Identify which cell holds the provided text, then report its [x, y] central coordinate. 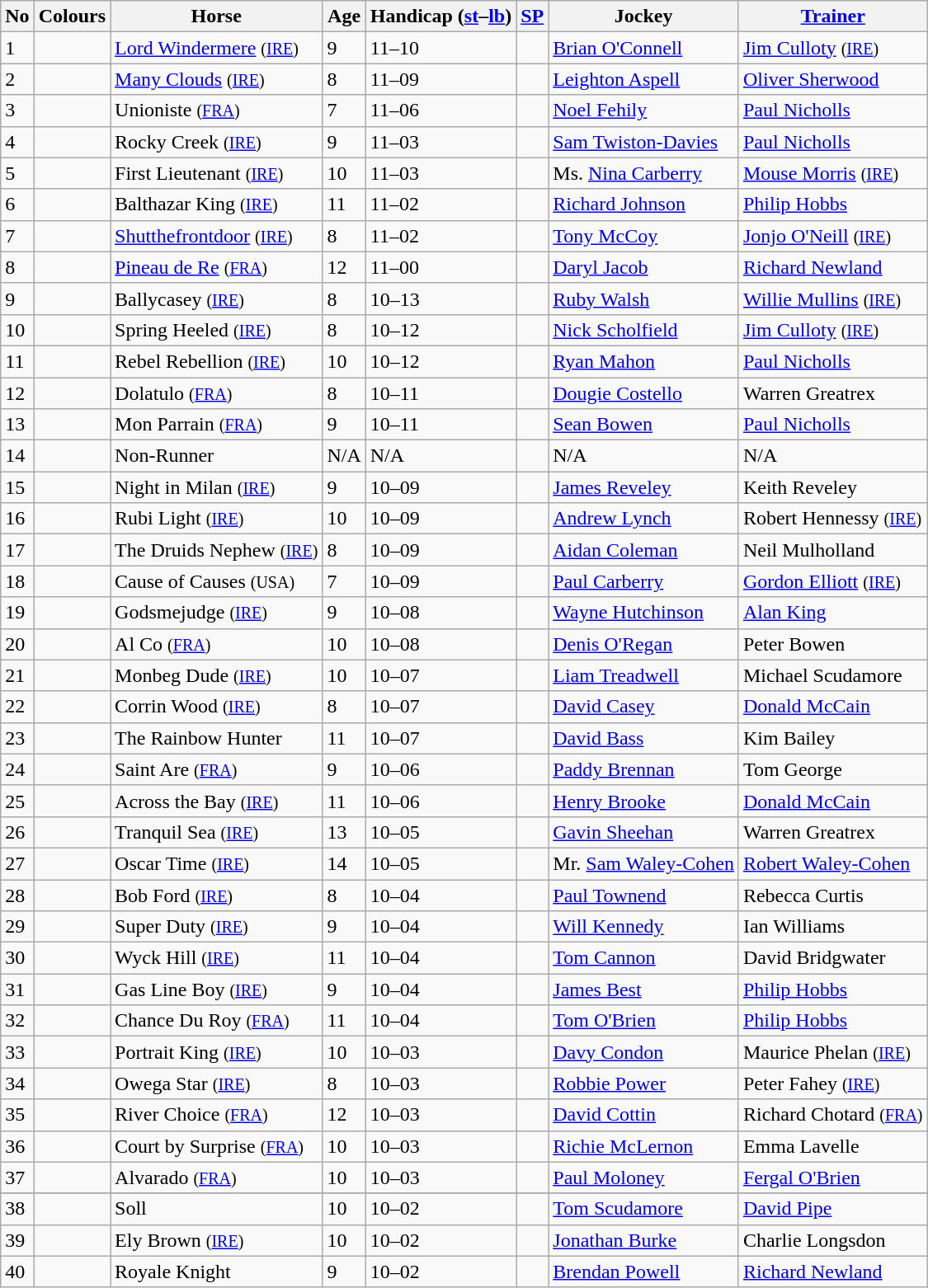
24 [17, 769]
Brendan Powell [643, 1272]
15 [17, 487]
Emma Lavelle [833, 1146]
James Reveley [643, 487]
2 [17, 79]
Leighton Aspell [643, 79]
Michael Scudamore [833, 675]
Sam Twiston-Davies [643, 142]
29 [17, 927]
30 [17, 958]
Portrait King (IRE) [216, 1052]
No [17, 16]
18 [17, 581]
Monbeg Dude (IRE) [216, 675]
Cause of Causes (USA) [216, 581]
3 [17, 110]
Mouse Morris (IRE) [833, 173]
Alvarado (FRA) [216, 1178]
James Best [643, 990]
Robert Waley-Cohen [833, 863]
Al Co (FRA) [216, 644]
17 [17, 550]
25 [17, 801]
31 [17, 990]
River Choice (FRA) [216, 1115]
Liam Treadwell [643, 675]
Unioniste (FRA) [216, 110]
Wayne Hutchinson [643, 613]
Lord Windermere (IRE) [216, 48]
Paul Moloney [643, 1178]
The Druids Nephew (IRE) [216, 550]
37 [17, 1178]
28 [17, 895]
Super Duty (IRE) [216, 927]
Peter Fahey (IRE) [833, 1084]
David Bass [643, 738]
Davy Condon [643, 1052]
Night in Milan (IRE) [216, 487]
Mr. Sam Waley-Cohen [643, 863]
35 [17, 1115]
Tony McCoy [643, 236]
Dougie Costello [643, 393]
11–06 [440, 110]
Ely Brown (IRE) [216, 1240]
33 [17, 1052]
Fergal O'Brien [833, 1178]
39 [17, 1240]
Ryan Mahon [643, 361]
19 [17, 613]
Willie Mullins (IRE) [833, 298]
Will Kennedy [643, 927]
Paul Townend [643, 895]
Rocky Creek (IRE) [216, 142]
Chance Du Roy (FRA) [216, 1021]
Jonjo O'Neill (IRE) [833, 236]
The Rainbow Hunter [216, 738]
11–10 [440, 48]
Wyck Hill (IRE) [216, 958]
Aidan Coleman [643, 550]
Robert Hennessy (IRE) [833, 519]
Owega Star (IRE) [216, 1084]
Court by Surprise (FRA) [216, 1146]
Rebel Rebellion (IRE) [216, 361]
Denis O'Regan [643, 644]
Non-Runner [216, 456]
22 [17, 707]
Ballycasey (IRE) [216, 298]
Horse [216, 16]
SP [533, 16]
Royale Knight [216, 1272]
Pineau de Re (FRA) [216, 267]
Across the Bay (IRE) [216, 801]
Brian O'Connell [643, 48]
Ian Williams [833, 927]
26 [17, 832]
Rebecca Curtis [833, 895]
11–09 [440, 79]
Saint Are (FRA) [216, 769]
Gordon Elliott (IRE) [833, 581]
38 [17, 1209]
40 [17, 1272]
Age [344, 16]
Richie McLernon [643, 1146]
Many Clouds (IRE) [216, 79]
Paddy Brennan [643, 769]
Rubi Light (IRE) [216, 519]
Kim Bailey [833, 738]
Colours [72, 16]
Richard Chotard (FRA) [833, 1115]
Robbie Power [643, 1084]
David Bridgwater [833, 958]
34 [17, 1084]
First Lieutenant (IRE) [216, 173]
21 [17, 675]
1 [17, 48]
Balthazar King (IRE) [216, 204]
David Cottin [643, 1115]
Bob Ford (IRE) [216, 895]
Jonathan Burke [643, 1240]
Soll [216, 1209]
Keith Reveley [833, 487]
Spring Heeled (IRE) [216, 330]
Tranquil Sea (IRE) [216, 832]
Dolatulo (FRA) [216, 393]
David Casey [643, 707]
Maurice Phelan (IRE) [833, 1052]
6 [17, 204]
23 [17, 738]
Gas Line Boy (IRE) [216, 990]
Sean Bowen [643, 425]
Oscar Time (IRE) [216, 863]
16 [17, 519]
Oliver Sherwood [833, 79]
Gavin Sheehan [643, 832]
Godsmejudge (IRE) [216, 613]
Mon Parrain (FRA) [216, 425]
Noel Fehily [643, 110]
27 [17, 863]
Alan King [833, 613]
Corrin Wood (IRE) [216, 707]
Henry Brooke [643, 801]
Ruby Walsh [643, 298]
Tom Cannon [643, 958]
11–00 [440, 267]
Paul Carberry [643, 581]
20 [17, 644]
Nick Scholfield [643, 330]
Richard Johnson [643, 204]
Peter Bowen [833, 644]
Daryl Jacob [643, 267]
Tom O'Brien [643, 1021]
Handicap (st–lb) [440, 16]
5 [17, 173]
Andrew Lynch [643, 519]
Ms. Nina Carberry [643, 173]
Trainer [833, 16]
Charlie Longsdon [833, 1240]
Neil Mulholland [833, 550]
36 [17, 1146]
4 [17, 142]
Tom George [833, 769]
David Pipe [833, 1209]
10–13 [440, 298]
Jockey [643, 16]
Tom Scudamore [643, 1209]
32 [17, 1021]
Shutthefrontdoor (IRE) [216, 236]
